From the cell containing the given text, extract its center point as [X, Y] coordinate. 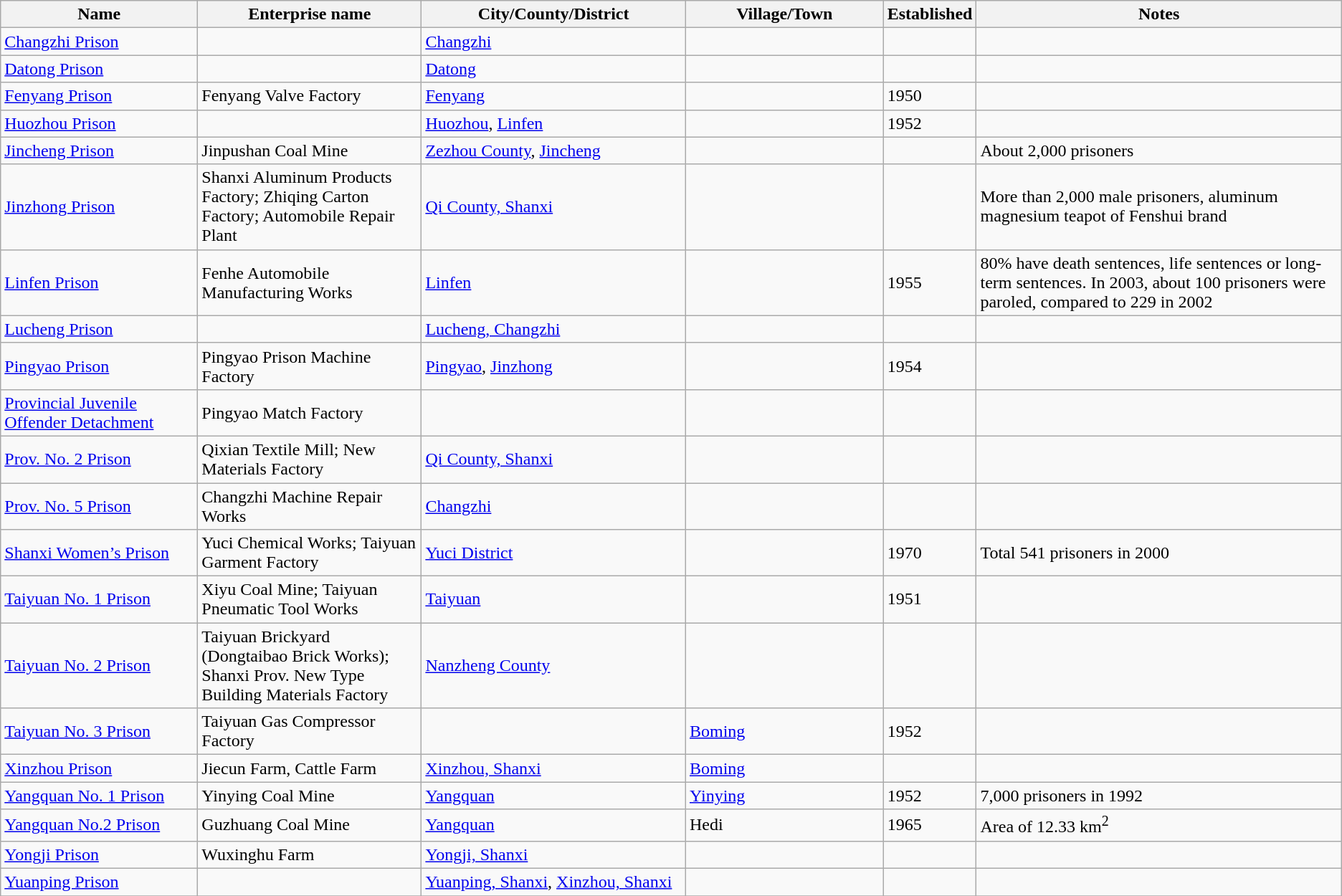
Fenhe Automobile Manufacturing Works [310, 282]
Fenyang [553, 96]
Changzhi Machine Repair Works [310, 506]
Established [930, 14]
Jiecun Farm, Cattle Farm [310, 768]
Prov. No. 5 Prison [99, 506]
Provincial Juvenile Offender Detachment [99, 413]
Nanzheng County [553, 665]
Jinpushan Coal Mine [310, 151]
Taiyuan No. 2 Prison [99, 665]
Yinying Coal Mine [310, 796]
Yuci Chemical Works; Taiyuan Garment Factory [310, 553]
Village/Town [784, 14]
Name [99, 14]
Notes [1158, 14]
Zezhou County, Jincheng [553, 151]
Taiyuan No. 3 Prison [99, 731]
Fenyang Prison [99, 96]
Hedi [784, 826]
1965 [930, 826]
Enterprise name [310, 14]
1950 [930, 96]
80% have death sentences, life sentences or long-term sentences. In 2003, about 100 prisoners were paroled, compared to 229 in 2002 [1158, 282]
Yuci District [553, 553]
Taiyuan [553, 599]
About 2,000 prisoners [1158, 151]
Huozhou, Linfen [553, 123]
Changzhi Prison [99, 42]
Taiyuan No. 1 Prison [99, 599]
7,000 prisoners in 1992 [1158, 796]
Guzhuang Coal Mine [310, 826]
Fenyang Valve Factory [310, 96]
Xiyu Coal Mine; Taiyuan Pneumatic Tool Works [310, 599]
Qixian Textile Mill; New Materials Factory [310, 459]
Lucheng Prison [99, 329]
Total 541 prisoners in 2000 [1158, 553]
Linfen [553, 282]
Yangquan No.2 Prison [99, 826]
Yangquan No. 1 Prison [99, 796]
1970 [930, 553]
Yongji Prison [99, 854]
Datong Prison [99, 69]
More than 2,000 male prisoners, aluminum magnesium teapot of Fenshui brand [1158, 206]
Yongji, Shanxi [553, 854]
Pingyao, Jinzhong [553, 366]
Shanxi Women’s Prison [99, 553]
Jincheng Prison [99, 151]
Pingyao Match Factory [310, 413]
Wuxinghu Farm [310, 854]
Jinzhong Prison [99, 206]
Taiyuan Gas Compressor Factory [310, 731]
Linfen Prison [99, 282]
Yuanping Prison [99, 882]
Huozhou Prison [99, 123]
Prov. No. 2 Prison [99, 459]
City/County/District [553, 14]
Shanxi Aluminum Products Factory; Zhiqing Carton Factory; Automobile Repair Plant [310, 206]
1955 [930, 282]
Datong [553, 69]
Pingyao Prison [99, 366]
Area of 12.33 km2 [1158, 826]
1954 [930, 366]
Lucheng, Changzhi [553, 329]
Taiyuan Brickyard (Dongtaibao Brick Works); Shanxi Prov. New Type Building Materials Factory [310, 665]
Yuanping, Shanxi, Xinzhou, Shanxi [553, 882]
Yinying [784, 796]
Xinzhou, Shanxi [553, 768]
Xinzhou Prison [99, 768]
Pingyao Prison Machine Factory [310, 366]
1951 [930, 599]
